Find where the given text appears and provide that cell's center as [X, Y] coordinate. 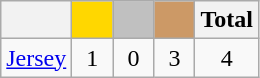
Total [227, 20]
0 [134, 58]
Jersey [36, 58]
3 [174, 58]
4 [227, 58]
1 [92, 58]
